Determine the (x, y) coordinate at the center of the cell enclosing the given text.  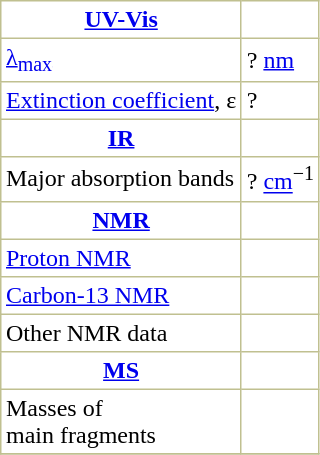
Carbon-13 NMR (122, 295)
? cm−1 (280, 179)
λmax (122, 60)
Proton NMR (122, 258)
IR (122, 139)
Extinction coefficient, ε (122, 101)
? nm (280, 60)
Major absorption bands (122, 179)
? (280, 101)
NMR (122, 220)
Masses of main fragments (122, 421)
UV-Vis (122, 20)
MS (122, 370)
Other NMR data (122, 333)
